Provide the (X, Y) coordinate of the cell's center where the given text is located.  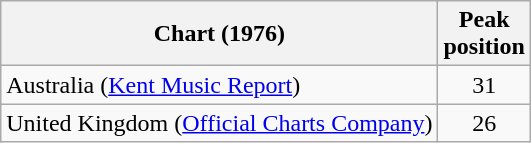
31 (484, 85)
Australia (Kent Music Report) (220, 85)
Peakposition (484, 34)
United Kingdom (Official Charts Company) (220, 123)
26 (484, 123)
Chart (1976) (220, 34)
